Find where the given text appears and provide that cell's center as [X, Y] coordinate. 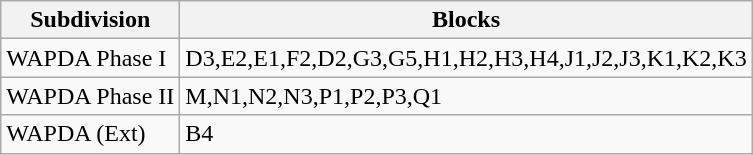
WAPDA Phase II [90, 96]
Blocks [466, 20]
WAPDA Phase I [90, 58]
M,N1,N2,N3,P1,P2,P3,Q1 [466, 96]
B4 [466, 134]
WAPDA (Ext) [90, 134]
D3,E2,E1,F2,D2,G3,G5,H1,H2,H3,H4,J1,J2,J3,K1,K2,K3 [466, 58]
Subdivision [90, 20]
